Provide the (X, Y) coordinate of the cell's center where the given text is located.  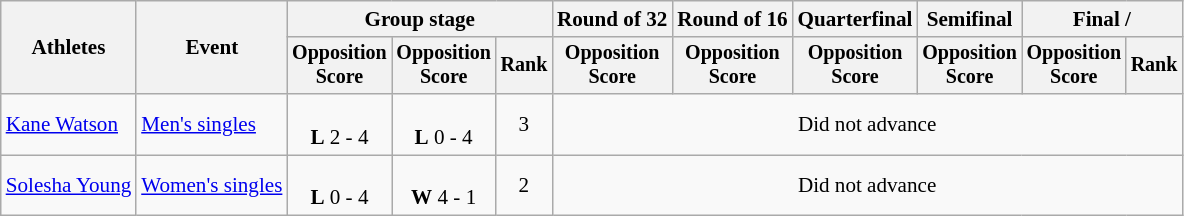
W 4 - 1 (444, 186)
Semifinal (969, 18)
Round of 32 (612, 18)
L 2 - 4 (339, 124)
Final / (1102, 18)
Event (212, 48)
Group stage (420, 18)
Quarterfinal (856, 18)
Women's singles (212, 186)
3 (524, 124)
Kane Watson (69, 124)
2 (524, 186)
Round of 16 (732, 18)
Solesha Young (69, 186)
Men's singles (212, 124)
Athletes (69, 48)
